Return [x, y] of the center of cell containing provided text 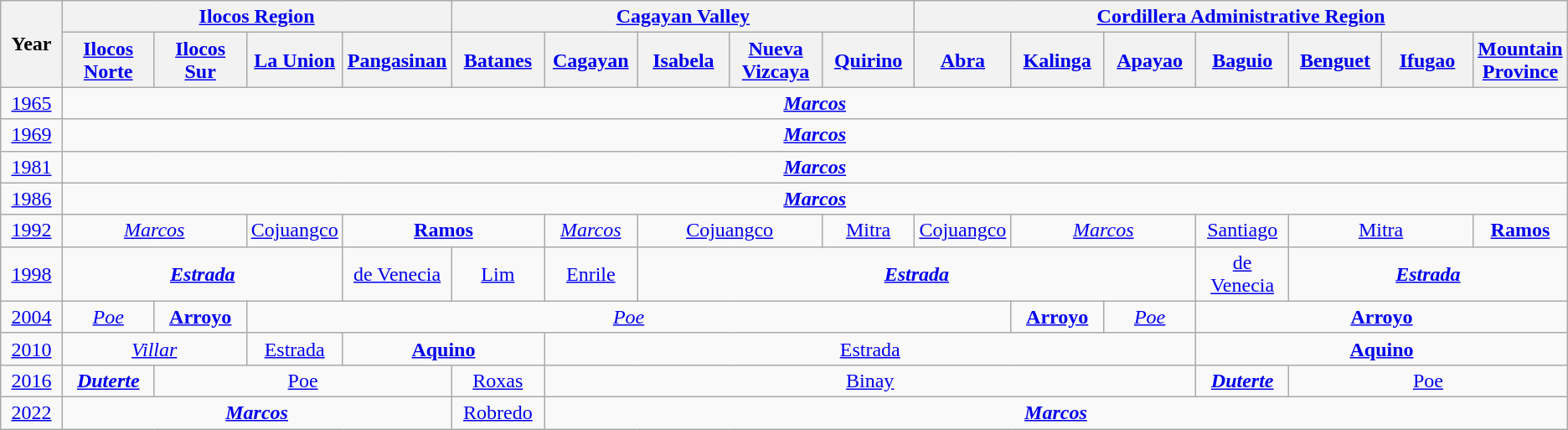
Ilocos Region [256, 17]
Kalinga [1057, 60]
Nueva Vizcaya [776, 60]
Lim [498, 273]
2022 [32, 412]
1981 [32, 167]
2016 [32, 381]
Quirino [868, 60]
Cagayan [591, 60]
Roxas [498, 381]
Baguio [1243, 60]
Mountain Province [1521, 60]
Benguet [1335, 60]
Pangasinan [397, 60]
1992 [32, 231]
1969 [32, 135]
Villar [154, 349]
2010 [32, 349]
Santiago [1243, 231]
Ilocos Sur [200, 60]
Batanes [498, 60]
Cagayan Valley [683, 17]
Isabela [683, 60]
Year [32, 44]
Ifugao [1427, 60]
Abra [963, 60]
Robredo [498, 412]
Enrile [591, 273]
1965 [32, 103]
Apayao [1149, 60]
Binay [870, 381]
Ilocos Norte [108, 60]
Cordillera Administrative Region [1241, 17]
La Union [295, 60]
1986 [32, 199]
2004 [32, 317]
1998 [32, 273]
